Determine the (X, Y) coordinate at the center of the cell enclosing the given text.  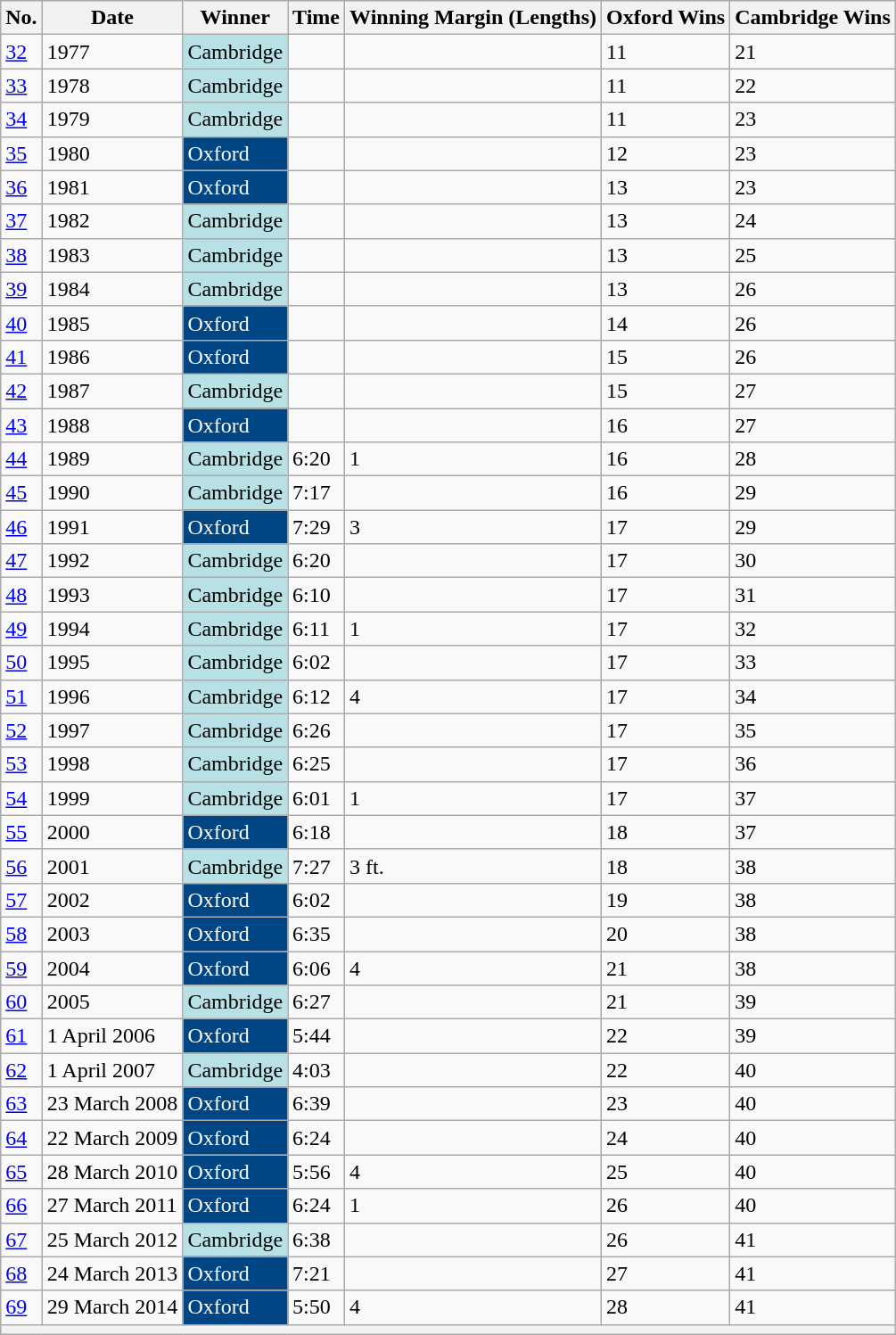
1993 (112, 595)
60 (21, 1002)
27 March 2011 (112, 1206)
14 (666, 323)
69 (21, 1307)
1988 (112, 425)
48 (21, 595)
22 March 2009 (112, 1138)
2003 (112, 934)
30 (813, 561)
25 March 2012 (112, 1240)
53 (21, 764)
3 (473, 527)
6:01 (316, 798)
68 (21, 1273)
23 March 2008 (112, 1104)
43 (21, 425)
6:06 (316, 968)
57 (21, 900)
42 (21, 391)
1987 (112, 391)
6:12 (316, 696)
Winning Margin (Lengths) (473, 18)
63 (21, 1104)
1978 (112, 86)
47 (21, 561)
2005 (112, 1002)
49 (21, 629)
66 (21, 1206)
55 (21, 832)
54 (21, 798)
52 (21, 730)
64 (21, 1138)
1982 (112, 221)
1989 (112, 459)
61 (21, 1036)
12 (666, 153)
1999 (112, 798)
4:03 (316, 1070)
62 (21, 1070)
Time (316, 18)
28 March 2010 (112, 1172)
31 (813, 595)
7:21 (316, 1273)
Winner (235, 18)
6:39 (316, 1104)
58 (21, 934)
6:27 (316, 1002)
51 (21, 696)
1984 (112, 289)
7:29 (316, 527)
50 (21, 663)
6:18 (316, 832)
19 (666, 900)
1 April 2006 (112, 1036)
7:27 (316, 866)
1979 (112, 119)
6:35 (316, 934)
6:11 (316, 629)
7:17 (316, 493)
1980 (112, 153)
1995 (112, 663)
1994 (112, 629)
24 March 2013 (112, 1273)
5:50 (316, 1307)
1997 (112, 730)
46 (21, 527)
1977 (112, 52)
2000 (112, 832)
3 ft. (473, 866)
Cambridge Wins (813, 18)
65 (21, 1172)
1981 (112, 187)
No. (21, 18)
1985 (112, 323)
29 March 2014 (112, 1307)
1990 (112, 493)
1996 (112, 696)
6:38 (316, 1240)
44 (21, 459)
20 (666, 934)
1998 (112, 764)
6:25 (316, 764)
67 (21, 1240)
6:26 (316, 730)
Date (112, 18)
1986 (112, 357)
2001 (112, 866)
45 (21, 493)
1983 (112, 255)
2004 (112, 968)
1 April 2007 (112, 1070)
5:44 (316, 1036)
6:10 (316, 595)
5:56 (316, 1172)
56 (21, 866)
Oxford Wins (666, 18)
1992 (112, 561)
2002 (112, 900)
1991 (112, 527)
59 (21, 968)
